Find where the given text appears and provide that cell's center as [X, Y] coordinate. 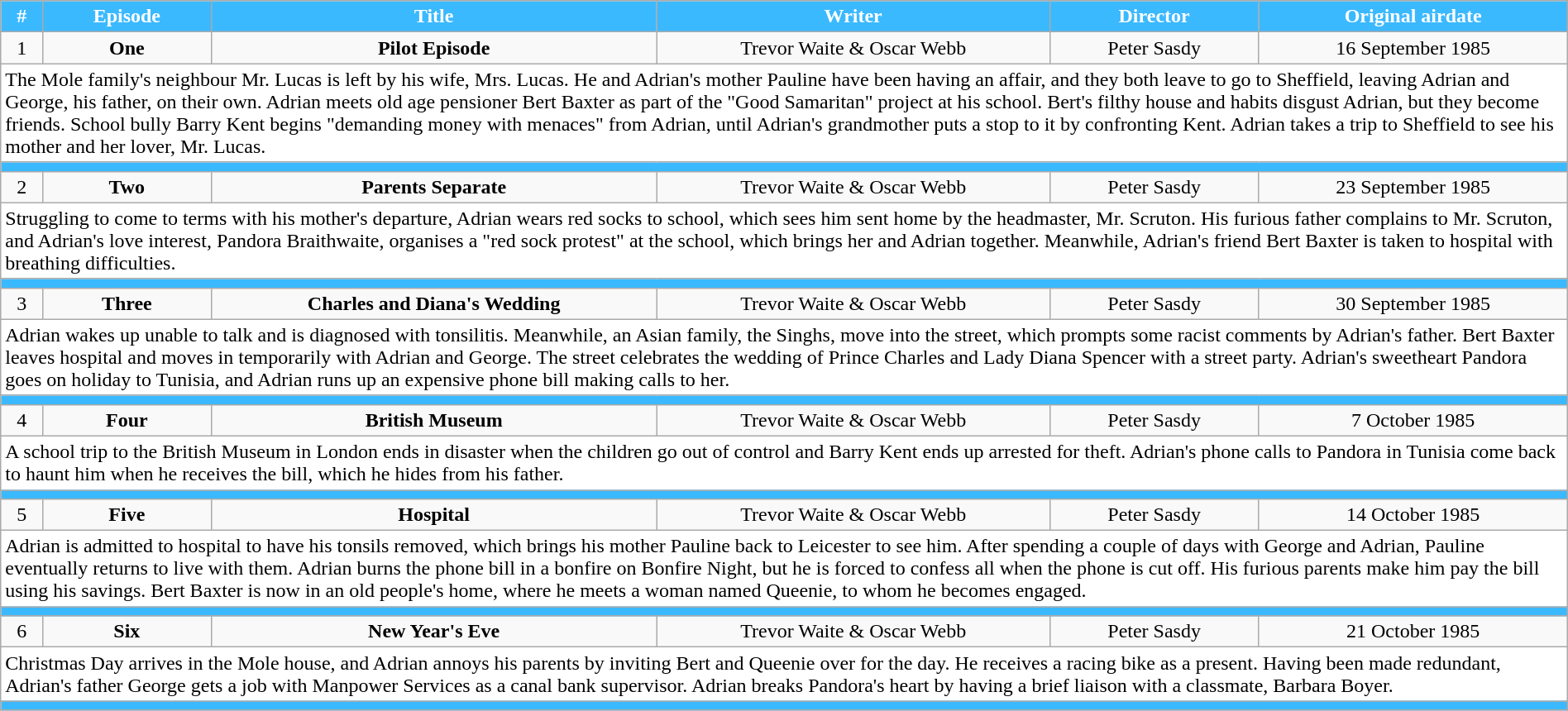
Director [1154, 17]
# [22, 17]
7 October 1985 [1413, 420]
30 September 1985 [1413, 303]
Six [127, 632]
Four [127, 420]
6 [22, 632]
Title [433, 17]
Two [127, 187]
5 [22, 515]
Five [127, 515]
2 [22, 187]
New Year's Eve [433, 632]
21 October 1985 [1413, 632]
4 [22, 420]
1 [22, 48]
Writer [853, 17]
3 [22, 303]
Hospital [433, 515]
British Museum [433, 420]
Parents Separate [433, 187]
Three [127, 303]
Pilot Episode [433, 48]
14 October 1985 [1413, 515]
16 September 1985 [1413, 48]
Charles and Diana's Wedding [433, 303]
23 September 1985 [1413, 187]
Episode [127, 17]
Original airdate [1413, 17]
One [127, 48]
